From the cell containing the given text, extract its center point as (x, y) coordinate. 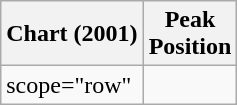
PeakPosition (190, 34)
scope="row" (72, 85)
Chart (2001) (72, 34)
